For the text-containing cell, return its midpoint in (x, y) coordinate format. 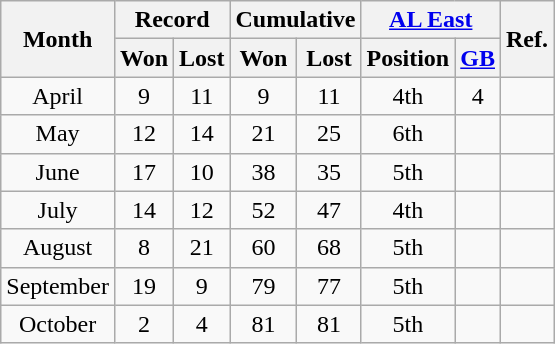
10 (202, 172)
Cumulative (296, 20)
AL East (431, 20)
Record (172, 20)
47 (329, 210)
Month (58, 39)
35 (329, 172)
Ref. (528, 39)
25 (329, 134)
38 (264, 172)
77 (329, 286)
Position (408, 58)
8 (144, 248)
July (58, 210)
6th (408, 134)
June (58, 172)
October (58, 324)
17 (144, 172)
19 (144, 286)
52 (264, 210)
September (58, 286)
79 (264, 286)
April (58, 96)
60 (264, 248)
2 (144, 324)
GB (478, 58)
August (58, 248)
May (58, 134)
68 (329, 248)
